Output the (x, y) coordinate of the center of the cell containing the given text.  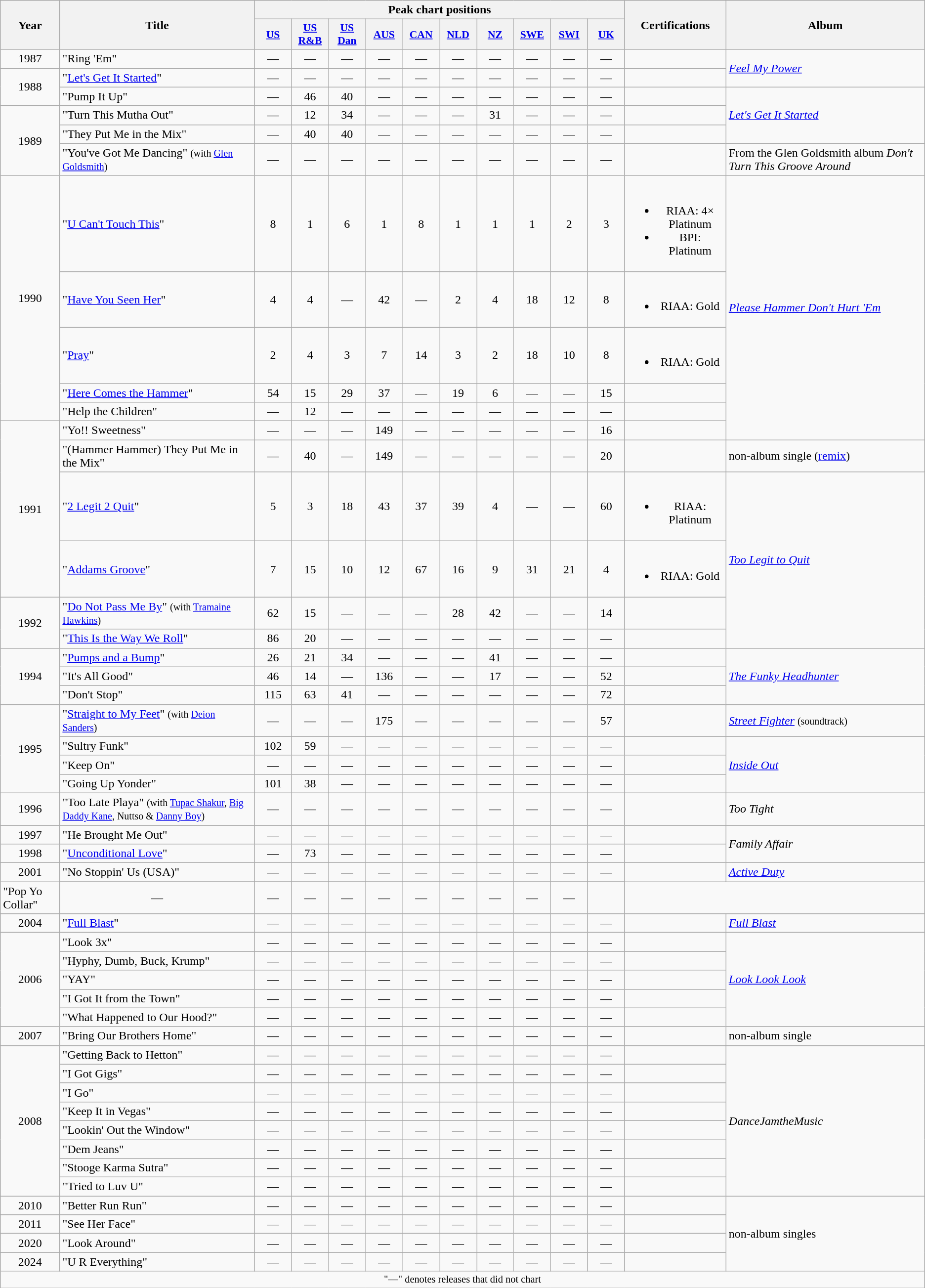
"Tried to Luv U" (157, 1187)
non-album single (remix) (825, 456)
17 (495, 676)
Year (30, 25)
US R&B (310, 35)
"Going Up Yonder" (157, 783)
"Unconditional Love" (157, 854)
"Look 3x" (157, 942)
63 (310, 695)
"Pumps and a Bump" (157, 657)
SWE (532, 35)
"Addams Groove" (157, 569)
US Dan (347, 35)
Album (825, 25)
UK (606, 35)
72 (606, 695)
54 (273, 393)
"I Go" (157, 1092)
1997 (30, 835)
"Too Late Playa" (with Tupac Shakur, Big Daddy Kane, Nuttso & Danny Boy) (157, 809)
AUS (384, 35)
19 (459, 393)
Street Fighter (soundtrack) (825, 721)
"U Can't Touch This" (157, 223)
"Lookin' Out the Window" (157, 1130)
RIAA: Platinum (675, 507)
2010 (30, 1205)
"Bring Our Brothers Home" (157, 1036)
115 (273, 695)
9 (495, 569)
Let's Get It Started (825, 115)
NZ (495, 35)
"Let's Get It Started" (157, 78)
Feel My Power (825, 68)
136 (384, 676)
"Look Around" (157, 1243)
DanceJamtheMusic (825, 1120)
2024 (30, 1262)
"Here Comes the Hammer" (157, 393)
"No Stoppin' Us (USA)" (157, 872)
"What Happened to Our Hood?" (157, 1017)
2008 (30, 1120)
59 (310, 746)
non-album singles (825, 1234)
"Pray" (157, 355)
"I Got Gigs" (157, 1073)
"Ring 'Em" (157, 59)
"Getting Back to Hetton" (157, 1055)
"Yo!! Sweetness" (157, 430)
"Help the Children" (157, 412)
"(Hammer Hammer) They Put Me in the Mix" (157, 456)
"Full Blast" (157, 923)
"Don't Stop" (157, 695)
NLD (459, 35)
"They Put Me in the Mix" (157, 134)
67 (421, 569)
1987 (30, 59)
"Turn This Mutha Out" (157, 115)
60 (606, 507)
2001 (30, 872)
102 (273, 746)
"He Brought Me Out" (157, 835)
"Better Run Run" (157, 1205)
"Stooge Karma Sutra" (157, 1168)
non-album single (825, 1036)
"See Her Face" (157, 1224)
62 (273, 613)
2007 (30, 1036)
"Hyphy, Dumb, Buck, Krump" (157, 961)
"Keep On" (157, 765)
1991 (30, 509)
86 (273, 639)
Please Hammer Don't Hurt 'Em (825, 307)
"U R Everything" (157, 1262)
Certifications (675, 25)
1989 (30, 140)
"Have You Seen Her" (157, 300)
5 (273, 507)
RIAA: 4× PlatinumBPI: Platinum (675, 223)
1996 (30, 809)
101 (273, 783)
1998 (30, 854)
"Pump It Up" (157, 96)
26 (273, 657)
1990 (30, 298)
1994 (30, 676)
Title (157, 25)
175 (384, 721)
"YAY" (157, 980)
"Straight to My Feet" (with Deion Sanders) (157, 721)
Active Duty (825, 872)
"Dem Jeans" (157, 1149)
43 (384, 507)
SWI (569, 35)
57 (606, 721)
"You've Got Me Dancing" (with Glen Goldsmith) (157, 159)
1995 (30, 748)
"—" denotes releases that did not chart (462, 1280)
Look Look Look (825, 980)
2006 (30, 980)
From the Glen Goldsmith album Don't Turn This Groove Around (825, 159)
CAN (421, 35)
"I Got It from the Town" (157, 998)
1988 (30, 87)
Family Affair (825, 844)
1992 (30, 623)
39 (459, 507)
"Pop Yo Collar" (30, 898)
"It's All Good" (157, 676)
"Sultry Funk" (157, 746)
2020 (30, 1243)
"Do Not Pass Me By" (with Tramaine Hawkins) (157, 613)
"Keep It in Vegas" (157, 1111)
2011 (30, 1224)
The Funky Headhunter (825, 676)
Inside Out (825, 765)
US (273, 35)
2004 (30, 923)
"This Is the Way We Roll" (157, 639)
Too Tight (825, 809)
73 (310, 854)
"2 Legit 2 Quit" (157, 507)
Full Blast (825, 923)
28 (459, 613)
Peak chart positions (440, 10)
29 (347, 393)
38 (310, 783)
52 (606, 676)
Too Legit to Quit (825, 560)
